Pinpoint the cell where the given text exists, returning its (x, y) midpoint coordinate. 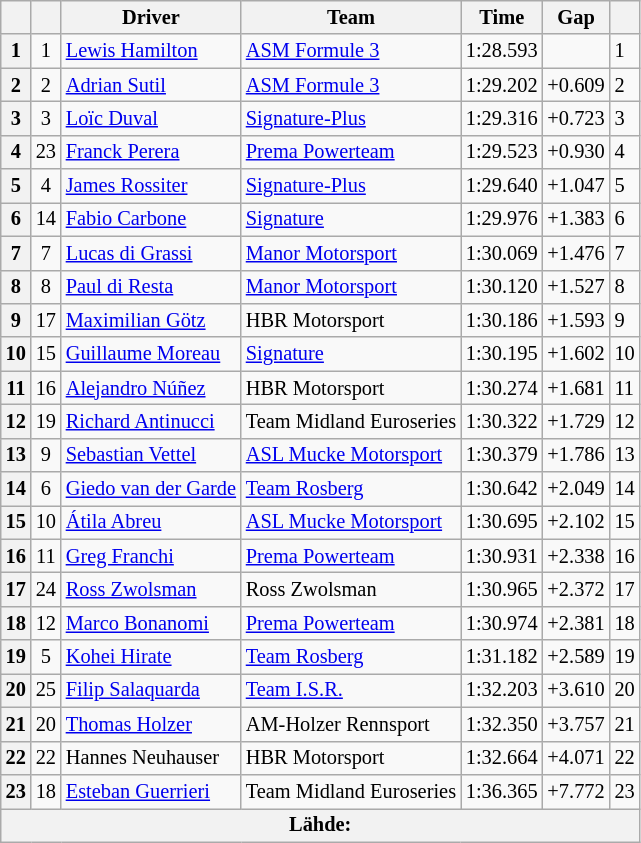
+3.757 (576, 724)
1:32.203 (502, 690)
1:29.976 (502, 219)
Átila Abreu (151, 522)
+1.602 (576, 354)
1:32.664 (502, 758)
1:30.379 (502, 455)
1:29.523 (502, 152)
Time (502, 17)
1:29.316 (502, 118)
1:28.593 (502, 51)
24 (46, 589)
+2.102 (576, 522)
1:30.186 (502, 320)
Driver (151, 17)
Loïc Duval (151, 118)
Marco Bonanomi (151, 623)
Fabio Carbone (151, 219)
Lucas di Grassi (151, 253)
Paul di Resta (151, 287)
Franck Perera (151, 152)
+7.772 (576, 791)
Greg Franchi (151, 556)
+3.610 (576, 690)
1:30.120 (502, 287)
James Rossiter (151, 186)
Team (351, 17)
+1.476 (576, 253)
+2.589 (576, 657)
1:29.640 (502, 186)
+1.383 (576, 219)
AM-Holzer Rennsport (351, 724)
Lewis Hamilton (151, 51)
+2.049 (576, 489)
1:36.365 (502, 791)
1:30.931 (502, 556)
+1.047 (576, 186)
+1.729 (576, 421)
1:29.202 (502, 85)
+4.071 (576, 758)
Maximilian Götz (151, 320)
+2.381 (576, 623)
1:32.350 (502, 724)
Thomas Holzer (151, 724)
1:30.322 (502, 421)
Alejandro Núñez (151, 388)
Lähde: (320, 825)
Richard Antinucci (151, 421)
Kohei Hirate (151, 657)
1:30.965 (502, 589)
Hannes Neuhauser (151, 758)
1:30.695 (502, 522)
1:31.182 (502, 657)
+0.723 (576, 118)
+1.786 (576, 455)
1:30.195 (502, 354)
Adrian Sutil (151, 85)
+1.593 (576, 320)
1:30.642 (502, 489)
1:30.069 (502, 253)
Filip Salaquarda (151, 690)
Esteban Guerrieri (151, 791)
Team I.S.R. (351, 690)
Guillaume Moreau (151, 354)
+1.681 (576, 388)
Sebastian Vettel (151, 455)
Gap (576, 17)
25 (46, 690)
+1.527 (576, 287)
+0.609 (576, 85)
+2.372 (576, 589)
Giedo van der Garde (151, 489)
+0.930 (576, 152)
1:30.974 (502, 623)
1:30.274 (502, 388)
+2.338 (576, 556)
